Extract the (X, Y) coordinate from the center of the cell holding the provided text.  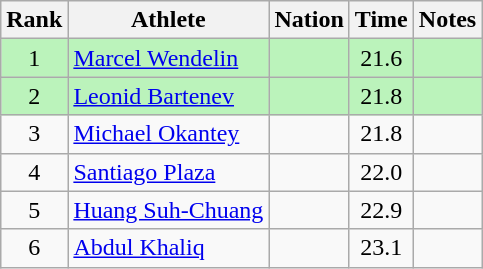
22.0 (381, 172)
6 (34, 248)
1 (34, 58)
5 (34, 210)
Santiago Plaza (168, 172)
3 (34, 134)
Huang Suh-Chuang (168, 210)
4 (34, 172)
Leonid Bartenev (168, 96)
22.9 (381, 210)
Time (381, 20)
Marcel Wendelin (168, 58)
Athlete (168, 20)
Rank (34, 20)
21.6 (381, 58)
Nation (309, 20)
Abdul Khaliq (168, 248)
Michael Okantey (168, 134)
23.1 (381, 248)
2 (34, 96)
Notes (447, 20)
